Detect which cell encompasses the target text, then output its [X, Y] center coordinate. 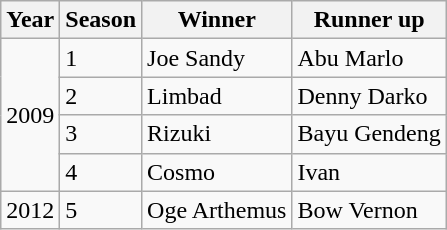
Abu Marlo [369, 58]
Oge Arthemus [217, 210]
2009 [30, 115]
5 [101, 210]
2012 [30, 210]
Rizuki [217, 134]
3 [101, 134]
Denny Darko [369, 96]
1 [101, 58]
4 [101, 172]
Cosmo [217, 172]
Limbad [217, 96]
Ivan [369, 172]
Winner [217, 20]
Season [101, 20]
Joe Sandy [217, 58]
2 [101, 96]
Bow Vernon [369, 210]
Year [30, 20]
Bayu Gendeng [369, 134]
Runner up [369, 20]
